From the cell containing the given text, extract its center point as [x, y] coordinate. 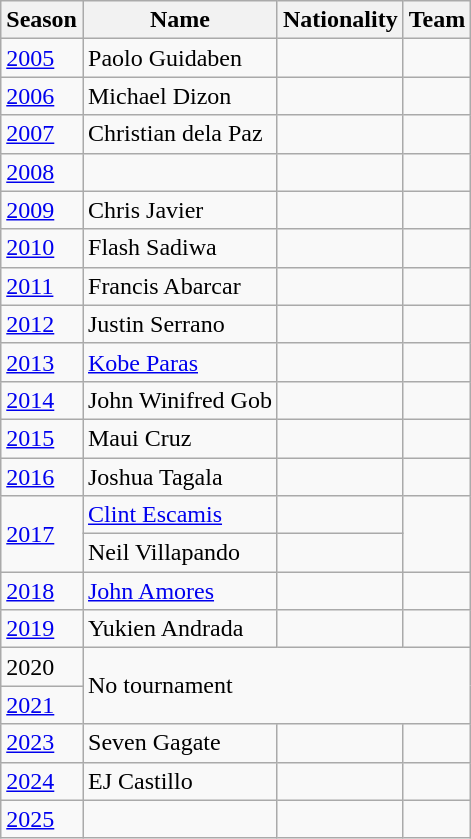
2016 [42, 477]
Kobe Paras [180, 362]
Michael Dizon [180, 96]
Maui Cruz [180, 438]
2024 [42, 781]
Clint Escamis [180, 515]
Justin Serrano [180, 324]
2025 [42, 819]
Chris Javier [180, 210]
2011 [42, 286]
John Winifred Gob [180, 400]
2008 [42, 172]
2009 [42, 210]
2005 [42, 58]
2010 [42, 248]
2015 [42, 438]
Seven Gagate [180, 743]
Season [42, 20]
2006 [42, 96]
2012 [42, 324]
2019 [42, 629]
Nationality [340, 20]
Neil Villapando [180, 553]
2014 [42, 400]
EJ Castillo [180, 781]
Yukien Andrada [180, 629]
Flash Sadiwa [180, 248]
Joshua Tagala [180, 477]
Francis Abarcar [180, 286]
2013 [42, 362]
2023 [42, 743]
2017 [42, 534]
2007 [42, 134]
Team [437, 20]
Paolo Guidaben [180, 58]
Christian dela Paz [180, 134]
Name [180, 20]
No tournament [276, 686]
John Amores [180, 591]
2021 [42, 705]
2020 [42, 667]
2018 [42, 591]
